Scan for the cell matching the given text and deliver its (x, y) coordinate at center. 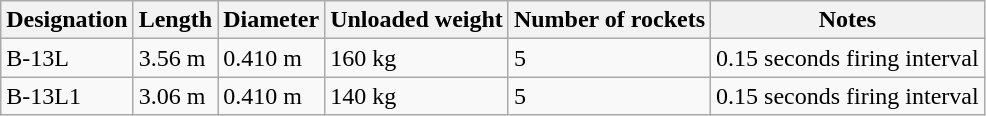
Notes (848, 20)
B-13L (67, 58)
3.56 m (175, 58)
Number of rockets (609, 20)
3.06 m (175, 96)
B-13L1 (67, 96)
140 kg (417, 96)
Unloaded weight (417, 20)
Length (175, 20)
160 kg (417, 58)
Designation (67, 20)
Diameter (272, 20)
